Locate the cell with the specified text and output its [x, y] center coordinate. 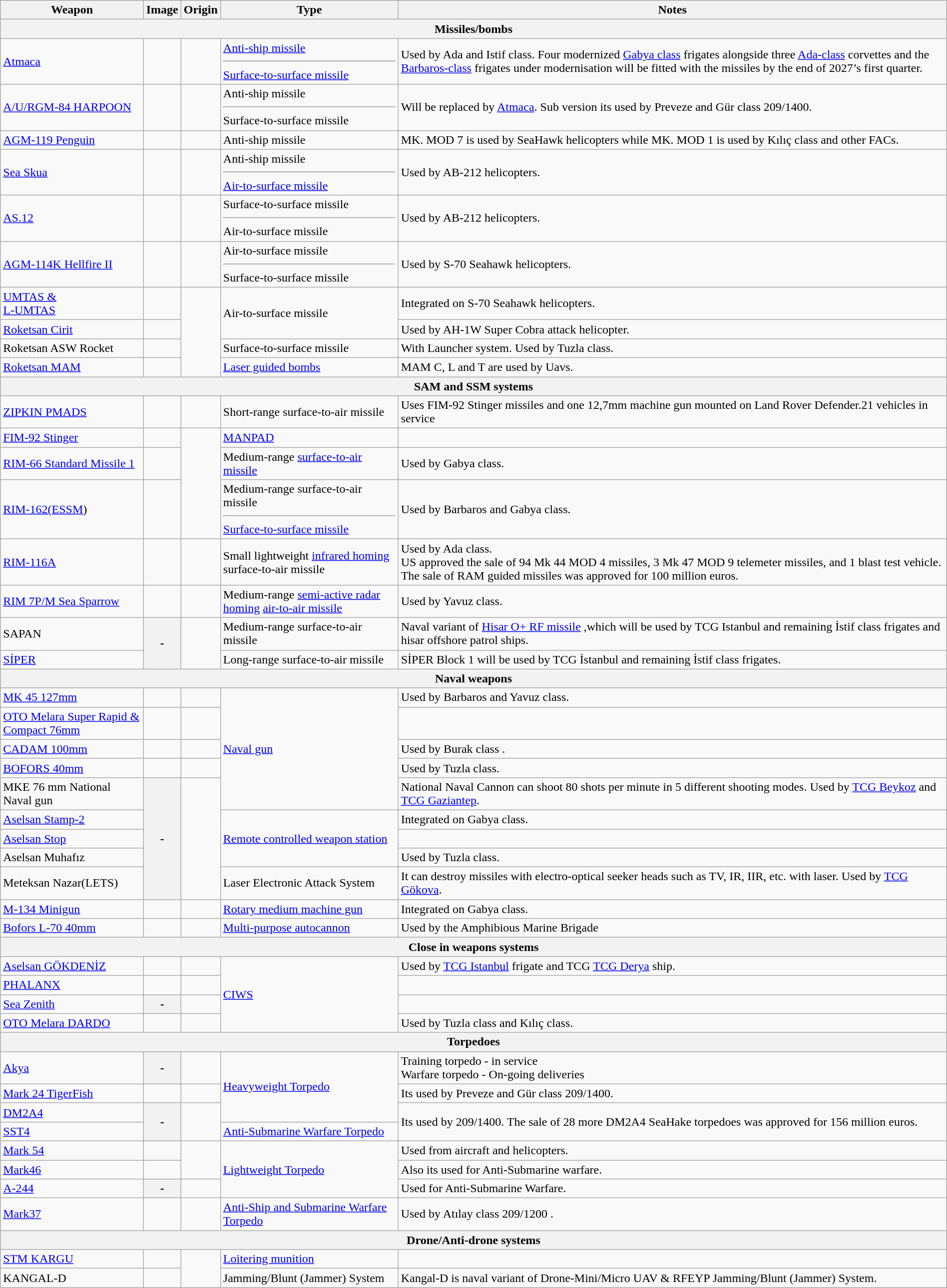
Kangal-D is naval variant of Drone-Mini/Micro UAV & RFEYP Jamming/Blunt (Jammer) System. [672, 1278]
Air-to-surface missileSurface-to-surface missile [309, 264]
Remote controlled weapon station [309, 838]
SAPAN [72, 634]
Used by Gabya class. [672, 463]
UMTAS &L-UMTAS [72, 304]
National Naval Cannon can shoot 80 shots per minute in 5 different shooting modes. Used by TCG Beykoz and TCG Gaziantep. [672, 794]
Anti-Ship and Submarine Warfare Torpedo [309, 1214]
Roketsan ASW Rocket [72, 348]
Aselsan Stop [72, 838]
Integrated on S-70 Seahawk helicopters. [672, 304]
Aselsan GÖKDENİZ [72, 966]
RIM-162(ESSM) [72, 509]
With Launcher system. Used by Tuzla class. [672, 348]
AGM-114K Hellfire II [72, 264]
Akya [72, 1067]
Used by Burak class . [672, 749]
DM2A4 [72, 1112]
Used by S-70 Seahawk helicopters. [672, 264]
Also its used for Anti-Submarine warfare. [672, 1170]
Will be replaced by Atmaca. Sub version its used by Preveze and Gür class 209/1400. [672, 107]
Surface-to-surface missileAir-to-surface missile [309, 218]
FIM-92 Stinger [72, 438]
MAM C, L and T are used by Uavs. [672, 367]
Mark46 [72, 1170]
Sea Zenith [72, 1004]
Laser Electronic Attack System [309, 884]
KANGAL-D [72, 1278]
Short-range surface-to-air missile [309, 412]
Mark 24 TigerFish [72, 1093]
Type [309, 10]
Lightweight Torpedo [309, 1169]
Used by Tuzla class and Kılıç class. [672, 1023]
Missiles/bombs [473, 29]
SST4 [72, 1131]
CIWS [309, 994]
RIM 7P/M Sea Sparrow [72, 601]
A/U/RGM-84 HARPOON [72, 107]
Close in weapons systems [473, 947]
Its used by Preveze and Gür class 209/1400. [672, 1093]
Used by the Amphibious Marine Brigade [672, 928]
Heavyweight Torpedo [309, 1086]
It can destroy missiles with electro-optical seeker heads such as TV, IR, IIR, etc. with laser. Used by TCG Gökova. [672, 884]
BOFORS 40mm [72, 768]
Used by TCG Istanbul frigate and TCG TCG Derya ship. [672, 966]
OTO Melara DARDO [72, 1023]
Atmaca [72, 61]
OTO Melara Super Rapid & Compact 76mm [72, 723]
Used by AH-1W Super Cobra attack helicopter. [672, 329]
ZIPKIN PMADS [72, 412]
STM KARGU [72, 1259]
Sea Skua [72, 172]
Medium-range surface-to-air missileSurface-to-surface missile [309, 509]
Mark 54 [72, 1150]
Training torpedo - in serviceWarfare torpedo - On-going deliveries [672, 1067]
SİPER [72, 659]
SAM and SSM systems [473, 386]
Used by Barbaros and Gabya class. [672, 509]
M-134 Minigun [72, 909]
RIM-116A [72, 562]
Roketsan MAM [72, 367]
Torpedoes [473, 1042]
Mark37 [72, 1214]
PHALANX [72, 985]
Jamming/Blunt (Jammer) System [309, 1278]
Anti-ship missile [309, 140]
Used for Anti-Submarine Warfare. [672, 1189]
Laser guided bombs [309, 367]
Air-to-surface missile [309, 313]
Surface-to-surface missile [309, 348]
Bofors L-70 40mm [72, 928]
Notes [672, 10]
Its used by 209/1400. The sale of 28 more DM2A4 SeaHake torpedoes was approved for 156 million euros. [672, 1122]
Naval weapons [473, 678]
Medium-range semi-active radar homing air-to-air missile [309, 601]
MKE 76 mm National Naval gun [72, 794]
Anti-Submarine Warfare Torpedo [309, 1131]
Drone/Anti-drone systems [473, 1240]
Small lightweight infrared homing surface-to-air missile [309, 562]
Used from aircraft and helicopters. [672, 1150]
Loitering munition [309, 1259]
Anti-ship missileAir-to-surface missile [309, 172]
Weapon [72, 10]
MANPAD [309, 438]
Naval gun [309, 749]
Uses FIM-92 Stinger missiles and one 12,7mm machine gun mounted on Land Rover Defender.21 vehicles in service [672, 412]
Aselsan Muhafız [72, 858]
Meteksan Nazar(LETS) [72, 884]
A-244 [72, 1189]
Used by Barbaros and Yavuz class. [672, 697]
Aselsan Stamp-2 [72, 819]
SİPER Block 1 will be used by TCG İstanbul and remaining İstif class frigates. [672, 659]
MK. MOD 7 is used by SeaHawk helicopters while MK. MOD 1 is used by Kılıç class and other FACs. [672, 140]
Rotary medium machine gun [309, 909]
AS.12 [72, 218]
Roketsan Cirit [72, 329]
Image [162, 10]
Multi-purpose autocannon [309, 928]
MK 45 127mm [72, 697]
Used by Atılay class 209/1200 . [672, 1214]
Long-range surface-to-air missile [309, 659]
AGM-119 Penguin [72, 140]
Used by Yavuz class. [672, 601]
Origin [201, 10]
RIM-66 Standard Missile 1 [72, 463]
Naval variant of Hisar O+ RF missile ,which will be used by TCG Istanbul and remaining İstif class frigates and hisar offshore patrol ships. [672, 634]
CADAM 100mm [72, 749]
